Provide the [x, y] coordinate of the cell's center where the given text is located.  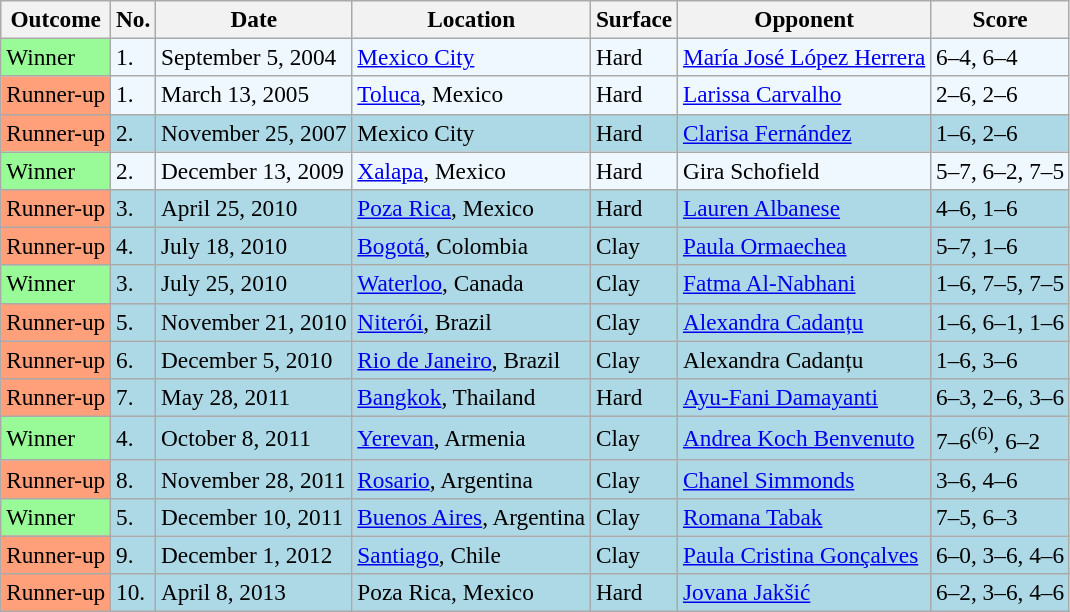
Rio de Janeiro, Brazil [472, 359]
7–5, 6–3 [1000, 517]
Surface [634, 19]
Opponent [804, 19]
6–2, 3–6, 4–6 [1000, 592]
1–6, 2–6 [1000, 133]
Lauren Albanese [804, 208]
Jovana Jakšić [804, 592]
December 5, 2010 [254, 359]
No. [134, 19]
November 25, 2007 [254, 133]
April 25, 2010 [254, 208]
Paula Ormaechea [804, 246]
Niterói, Brazil [472, 322]
December 10, 2011 [254, 517]
May 28, 2011 [254, 397]
2–6, 2–6 [1000, 95]
3–6, 4–6 [1000, 479]
September 5, 2004 [254, 57]
October 8, 2011 [254, 438]
Andrea Koch Benvenuto [804, 438]
María José López Herrera [804, 57]
July 25, 2010 [254, 284]
1–6, 6–1, 1–6 [1000, 322]
7–6(6), 6–2 [1000, 438]
Toluca, Mexico [472, 95]
6–4, 6–4 [1000, 57]
Chanel Simmonds [804, 479]
Score [1000, 19]
Bogotá, Colombia [472, 246]
Bangkok, Thailand [472, 397]
7. [134, 397]
6–3, 2–6, 3–6 [1000, 397]
Yerevan, Armenia [472, 438]
December 1, 2012 [254, 554]
5–7, 1–6 [1000, 246]
Fatma Al-Nabhani [804, 284]
6. [134, 359]
Rosario, Argentina [472, 479]
Waterloo, Canada [472, 284]
April 8, 2013 [254, 592]
Outcome [56, 19]
Larissa Carvalho [804, 95]
1–6, 3–6 [1000, 359]
Buenos Aires, Argentina [472, 517]
Gira Schofield [804, 170]
8. [134, 479]
10. [134, 592]
Clarisa Fernández [804, 133]
6–0, 3–6, 4–6 [1000, 554]
July 18, 2010 [254, 246]
November 21, 2010 [254, 322]
Xalapa, Mexico [472, 170]
4–6, 1–6 [1000, 208]
Date [254, 19]
Ayu-Fani Damayanti [804, 397]
Santiago, Chile [472, 554]
Romana Tabak [804, 517]
Location [472, 19]
November 28, 2011 [254, 479]
1–6, 7–5, 7–5 [1000, 284]
December 13, 2009 [254, 170]
5–7, 6–2, 7–5 [1000, 170]
March 13, 2005 [254, 95]
9. [134, 554]
Paula Cristina Gonçalves [804, 554]
